From the cell containing the given text, extract its center point as [x, y] coordinate. 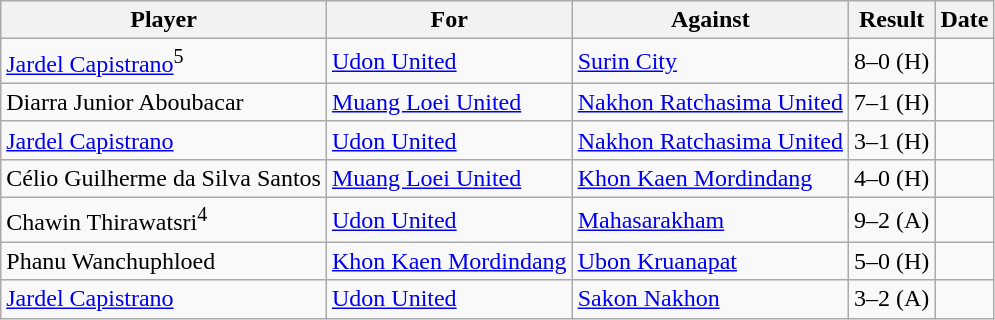
Mahasarakham [710, 220]
3–2 (A) [891, 299]
Sakon Nakhon [710, 299]
Player [164, 20]
Date [964, 20]
Célio Guilherme da Silva Santos [164, 178]
Jardel Capistrano5 [164, 62]
Ubon Kruanapat [710, 261]
Phanu Wanchuphloed [164, 261]
Diarra Junior Aboubacar [164, 102]
7–1 (H) [891, 102]
Surin City [710, 62]
3–1 (H) [891, 140]
Chawin Thirawatsri4 [164, 220]
9–2 (A) [891, 220]
Against [710, 20]
4–0 (H) [891, 178]
Result [891, 20]
8–0 (H) [891, 62]
5–0 (H) [891, 261]
For [449, 20]
